Return the [x, y] coordinate for the center point of the cell that contains the specified text.  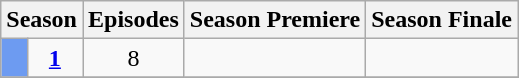
8 [133, 58]
Season Premiere [274, 20]
Episodes [133, 20]
1 [54, 58]
Season [42, 20]
Season Finale [442, 20]
